Extract the [x, y] coordinate from the center of the cell holding the provided text.  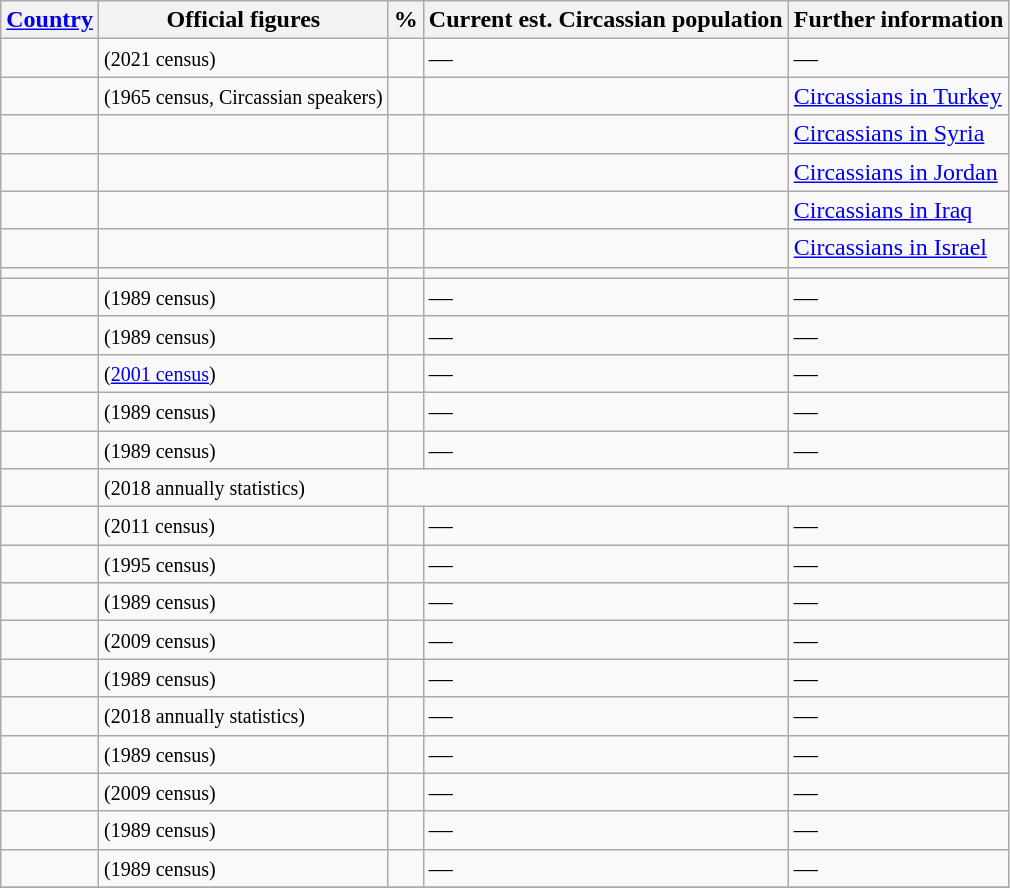
Circassians in Syria [898, 134]
(1995 census) [243, 564]
Circassians in Turkey [898, 96]
Further information [898, 20]
Circassians in Israel [898, 248]
(2021 census) [243, 58]
Official figures [243, 20]
% [406, 20]
Circassians in Iraq [898, 210]
(2011 census) [243, 526]
Current est. Circassian population [606, 20]
Circassians in Jordan [898, 172]
Country [50, 20]
(2001 census) [243, 373]
(1965 census, Circassian speakers) [243, 96]
